Capture the cell that displays the provided text and extract its [x, y] central coordinate. 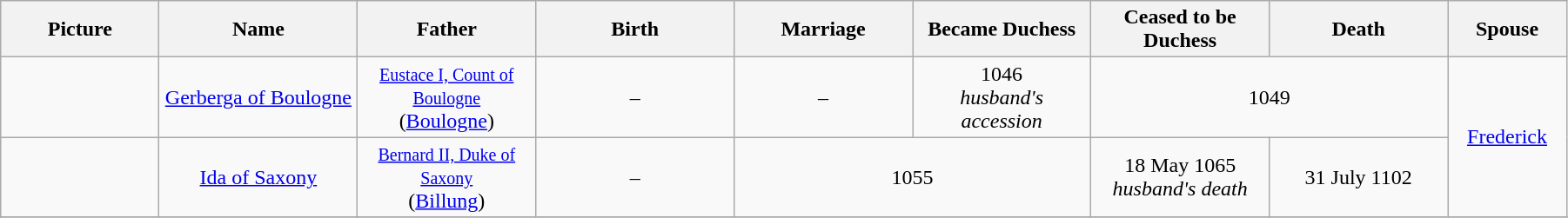
1055 [913, 177]
Frederick [1507, 137]
31 July 1102 [1359, 177]
Became Duchess [1002, 30]
Spouse [1507, 30]
1046husband's accession [1002, 97]
Picture [80, 30]
Marriage [823, 30]
Ceased to be Duchess [1180, 30]
18 May 1065husband's death [1180, 177]
Ida of Saxony [258, 177]
Gerberga of Boulogne [258, 97]
Bernard II, Duke of Saxony(Billung) [447, 177]
Death [1359, 30]
Eustace I, Count of Boulogne(Boulogne) [447, 97]
Name [258, 30]
Father [447, 30]
1049 [1270, 97]
Birth [635, 30]
